Find where the given text appears and provide that cell's center as (X, Y) coordinate. 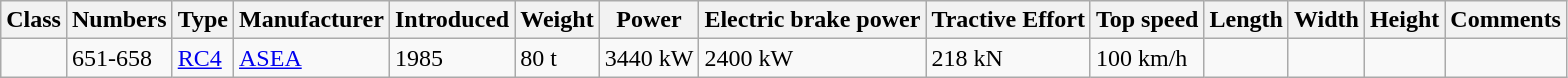
651-658 (119, 58)
Width (1326, 20)
2400 kW (812, 58)
Height (1404, 20)
Type (202, 20)
Top speed (1147, 20)
RC4 (202, 58)
Class (34, 20)
Length (1246, 20)
Comments (1506, 20)
3440 kW (649, 58)
ASEA (312, 58)
Introduced (452, 20)
Tractive Effort (1008, 20)
80 t (557, 58)
Manufacturer (312, 20)
Weight (557, 20)
Electric brake power (812, 20)
218 kN (1008, 58)
Power (649, 20)
1985 (452, 58)
Numbers (119, 20)
100 km/h (1147, 58)
